For the text-containing cell, return its midpoint in (x, y) coordinate format. 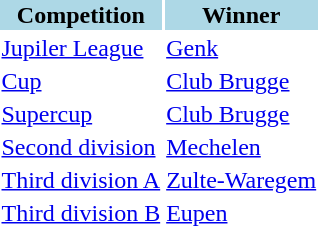
Winner (242, 15)
Cup (81, 81)
Competition (81, 15)
Zulte-Waregem (242, 180)
Second division (81, 147)
Third division A (81, 180)
Supercup (81, 114)
Mechelen (242, 147)
Genk (242, 48)
Jupiler League (81, 48)
